Pinpoint the cell where the given text exists, returning its (x, y) midpoint coordinate. 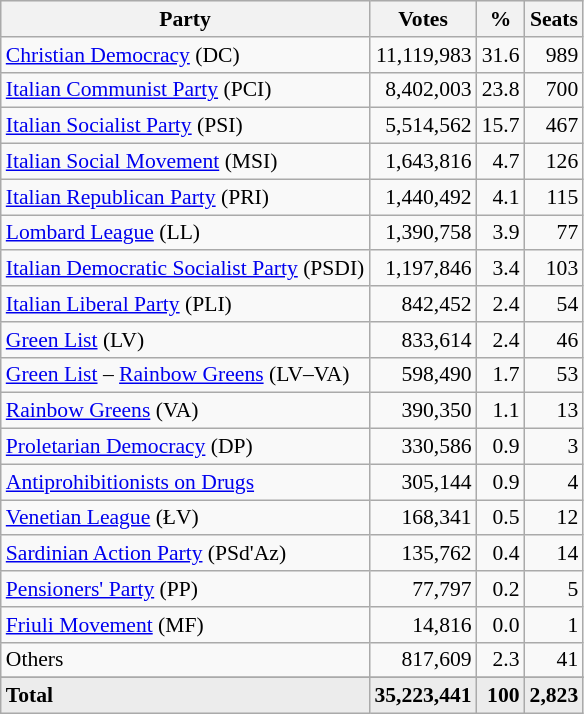
5 (554, 589)
989 (554, 55)
Party (186, 19)
0.0 (501, 625)
Italian Democratic Socialist Party (PSDI) (186, 269)
5,514,562 (422, 126)
12 (554, 518)
Proletarian Democracy (DP) (186, 447)
115 (554, 197)
Italian Communist Party (PCI) (186, 90)
Italian Social Movement (MSI) (186, 162)
2,823 (554, 696)
1,390,758 (422, 233)
Pensioners' Party (PP) (186, 589)
168,341 (422, 518)
1,197,846 (422, 269)
2.3 (501, 660)
Others (186, 660)
4 (554, 482)
126 (554, 162)
1,643,816 (422, 162)
305,144 (422, 482)
% (501, 19)
Total (186, 696)
817,609 (422, 660)
Rainbow Greens (VA) (186, 411)
11,119,983 (422, 55)
Antiprohibitionists on Drugs (186, 482)
23.8 (501, 90)
1,440,492 (422, 197)
54 (554, 304)
13 (554, 411)
53 (554, 375)
842,452 (422, 304)
31.6 (501, 55)
8,402,003 (422, 90)
Votes (422, 19)
0.4 (501, 554)
700 (554, 90)
14 (554, 554)
3 (554, 447)
15.7 (501, 126)
0.2 (501, 589)
35,223,441 (422, 696)
390,350 (422, 411)
4.1 (501, 197)
4.7 (501, 162)
Green List – Rainbow Greens (LV–VA) (186, 375)
41 (554, 660)
135,762 (422, 554)
Venetian League (ŁV) (186, 518)
Christian Democracy (DC) (186, 55)
Green List (LV) (186, 340)
Italian Socialist Party (PSI) (186, 126)
3.4 (501, 269)
Seats (554, 19)
100 (501, 696)
598,490 (422, 375)
14,816 (422, 625)
Italian Liberal Party (PLI) (186, 304)
833,614 (422, 340)
467 (554, 126)
Italian Republican Party (PRI) (186, 197)
1.7 (501, 375)
3.9 (501, 233)
Friuli Movement (MF) (186, 625)
Lombard League (LL) (186, 233)
Sardinian Action Party (PSd'Az) (186, 554)
1.1 (501, 411)
77,797 (422, 589)
330,586 (422, 447)
77 (554, 233)
46 (554, 340)
1 (554, 625)
103 (554, 269)
0.5 (501, 518)
